Scan for the cell matching the given text and deliver its [x, y] coordinate at center. 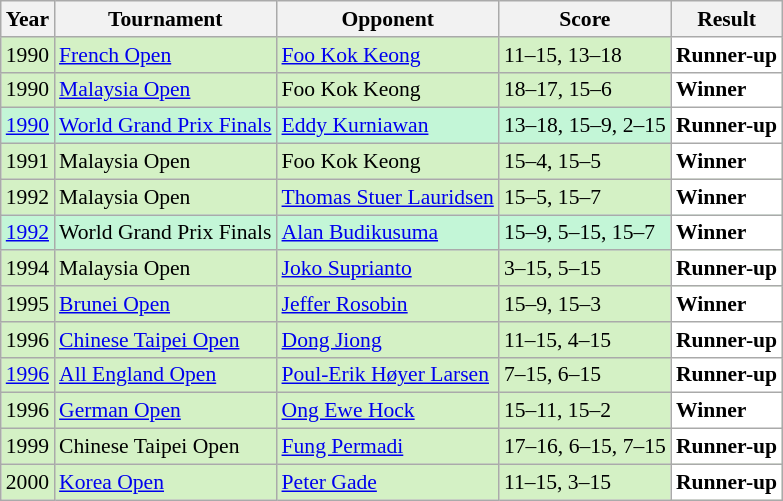
Dong Jiong [387, 340]
Alan Budikusuma [387, 233]
Peter Gade [387, 482]
11–15, 3–15 [585, 482]
Poul-Erik Høyer Larsen [387, 375]
German Open [165, 411]
Eddy Kurniawan [387, 126]
15–5, 15–7 [585, 197]
1995 [28, 304]
1999 [28, 447]
2000 [28, 482]
17–16, 6–15, 7–15 [585, 447]
15–4, 15–5 [585, 162]
15–11, 15–2 [585, 411]
7–15, 6–15 [585, 375]
Opponent [387, 19]
French Open [165, 55]
13–18, 15–9, 2–15 [585, 126]
Korea Open [165, 482]
15–9, 5–15, 15–7 [585, 233]
Ong Ewe Hock [387, 411]
1991 [28, 162]
11–15, 13–18 [585, 55]
Year [28, 19]
Brunei Open [165, 304]
1994 [28, 269]
Tournament [165, 19]
Joko Suprianto [387, 269]
15–9, 15–3 [585, 304]
Fung Permadi [387, 447]
Jeffer Rosobin [387, 304]
Score [585, 19]
All England Open [165, 375]
18–17, 15–6 [585, 90]
Result [726, 19]
11–15, 4–15 [585, 340]
Thomas Stuer Lauridsen [387, 197]
3–15, 5–15 [585, 269]
